Find where the given text appears and provide that cell's center as [x, y] coordinate. 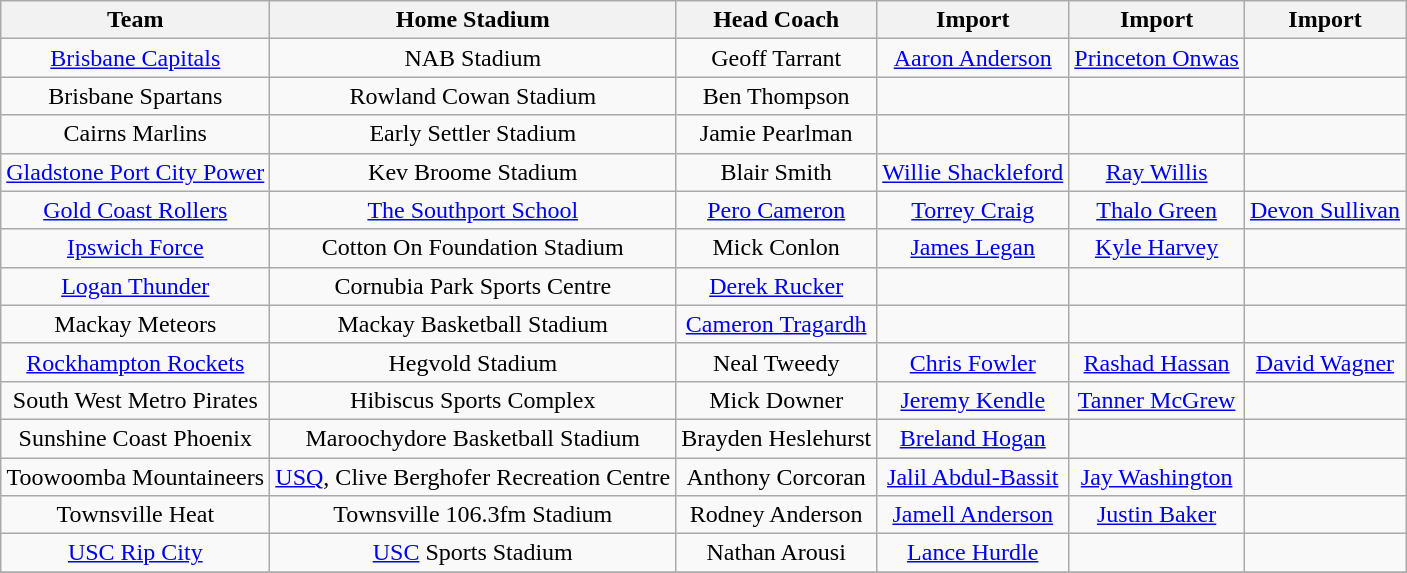
Mackay Basketball Stadium [473, 324]
Jay Washington [1157, 477]
Cotton On Foundation Stadium [473, 248]
Maroochydore Basketball Stadium [473, 438]
Cameron Tragardh [776, 324]
Sunshine Coast Phoenix [136, 438]
Rockhampton Rockets [136, 362]
Devon Sullivan [1324, 210]
Aaron Anderson [973, 58]
Hibiscus Sports Complex [473, 400]
Derek Rucker [776, 286]
Townsville Heat [136, 515]
USC Rip City [136, 553]
Ben Thompson [776, 96]
USC Sports Stadium [473, 553]
Cornubia Park Sports Centre [473, 286]
NAB Stadium [473, 58]
Torrey Craig [973, 210]
South West Metro Pirates [136, 400]
Townsville 106.3fm Stadium [473, 515]
Early Settler Stadium [473, 134]
Jamell Anderson [973, 515]
Brisbane Spartans [136, 96]
Jalil Abdul-Bassit [973, 477]
Home Stadium [473, 20]
Head Coach [776, 20]
Breland Hogan [973, 438]
USQ, Clive Berghofer Recreation Centre [473, 477]
Chris Fowler [973, 362]
Logan Thunder [136, 286]
Jeremy Kendle [973, 400]
Kyle Harvey [1157, 248]
Tanner McGrew [1157, 400]
James Legan [973, 248]
Geoff Tarrant [776, 58]
Mick Downer [776, 400]
Jamie Pearlman [776, 134]
Lance Hurdle [973, 553]
Rodney Anderson [776, 515]
Pero Cameron [776, 210]
Brayden Heslehurst [776, 438]
Ipswich Force [136, 248]
Ray Willis [1157, 172]
Thalo Green [1157, 210]
Gladstone Port City Power [136, 172]
Princeton Onwas [1157, 58]
Nathan Arousi [776, 553]
Brisbane Capitals [136, 58]
Rowland Cowan Stadium [473, 96]
Toowoomba Mountaineers [136, 477]
Blair Smith [776, 172]
Team [136, 20]
David Wagner [1324, 362]
Mackay Meteors [136, 324]
Gold Coast Rollers [136, 210]
Neal Tweedy [776, 362]
Justin Baker [1157, 515]
Anthony Corcoran [776, 477]
Hegvold Stadium [473, 362]
Willie Shackleford [973, 172]
Kev Broome Stadium [473, 172]
The Southport School [473, 210]
Mick Conlon [776, 248]
Rashad Hassan [1157, 362]
Cairns Marlins [136, 134]
